From the cell containing the given text, extract its center point as (X, Y) coordinate. 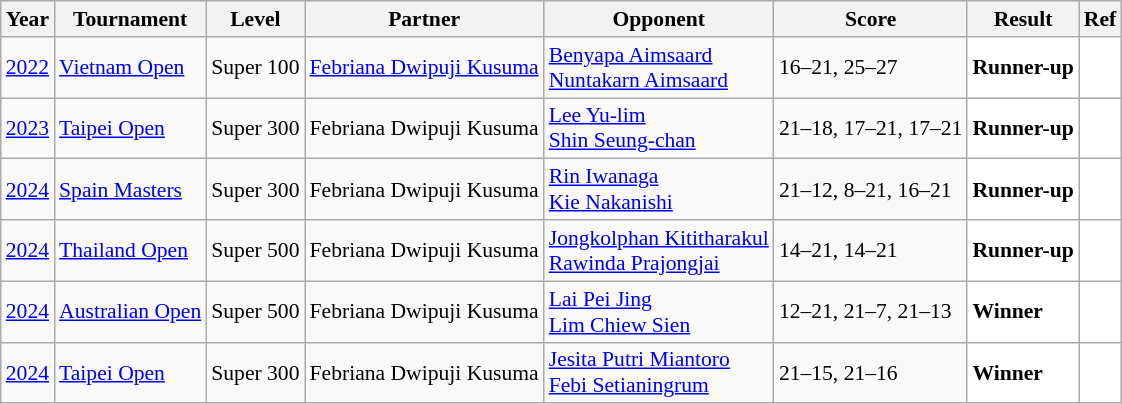
Score (871, 19)
Ref (1100, 19)
21–12, 8–21, 16–21 (871, 190)
Partner (424, 19)
Rin Iwanaga Kie Nakanishi (659, 190)
Tournament (130, 19)
14–21, 14–21 (871, 250)
2022 (28, 68)
Level (255, 19)
Result (1022, 19)
Benyapa Aimsaard Nuntakarn Aimsaard (659, 68)
Vietnam Open (130, 68)
Year (28, 19)
Lee Yu-lim Shin Seung-chan (659, 128)
Jesita Putri Miantoro Febi Setianingrum (659, 372)
Jongkolphan Kititharakul Rawinda Prajongjai (659, 250)
12–21, 21–7, 21–13 (871, 312)
16–21, 25–27 (871, 68)
Thailand Open (130, 250)
21–18, 17–21, 17–21 (871, 128)
Australian Open (130, 312)
Spain Masters (130, 190)
Lai Pei Jing Lim Chiew Sien (659, 312)
2023 (28, 128)
21–15, 21–16 (871, 372)
Super 100 (255, 68)
Opponent (659, 19)
